Search for the cell housing the specified text and yield its (X, Y) center coordinate. 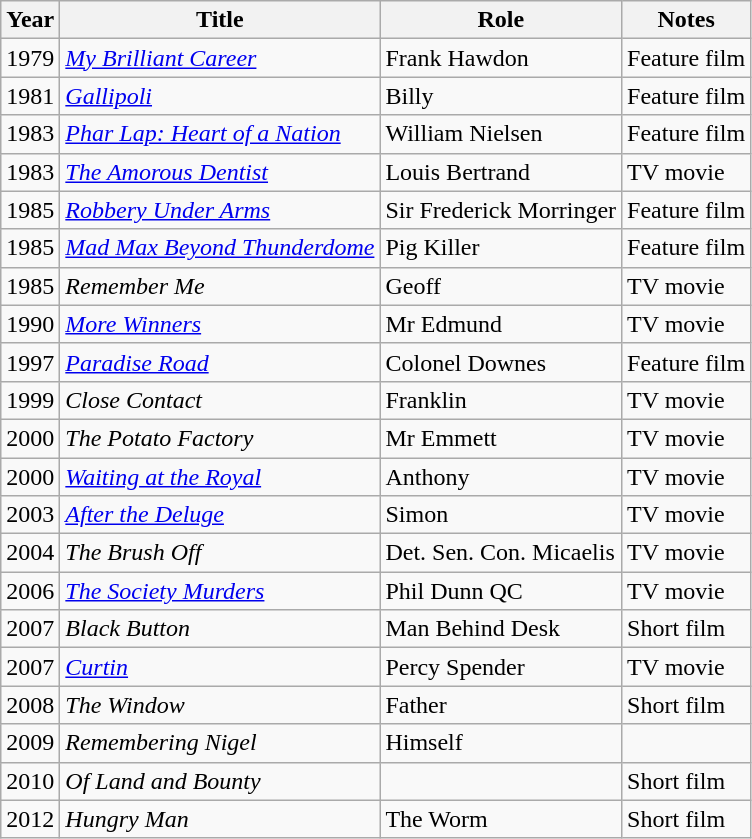
2004 (30, 553)
2006 (30, 591)
Role (501, 20)
Sir Frederick Morringer (501, 210)
Of Land and Bounty (220, 781)
1981 (30, 96)
My Brilliant Career (220, 58)
Waiting at the Royal (220, 477)
Phar Lap: Heart of a Nation (220, 134)
Pig Killer (501, 248)
Simon (501, 515)
Anthony (501, 477)
Louis Bertrand (501, 172)
Mr Emmett (501, 438)
Title (220, 20)
The Amorous Dentist (220, 172)
Hungry Man (220, 819)
Frank Hawdon (501, 58)
Det. Sen. Con. Micaelis (501, 553)
Remembering Nigel (220, 743)
2003 (30, 515)
The Worm (501, 819)
The Window (220, 705)
The Potato Factory (220, 438)
Year (30, 20)
1979 (30, 58)
Gallipoli (220, 96)
Remember Me (220, 286)
The Brush Off (220, 553)
Paradise Road (220, 362)
Franklin (501, 400)
Man Behind Desk (501, 629)
Colonel Downes (501, 362)
Mr Edmund (501, 324)
More Winners (220, 324)
1999 (30, 400)
William Nielsen (501, 134)
Curtin (220, 667)
2010 (30, 781)
Notes (686, 20)
Billy (501, 96)
Father (501, 705)
Robbery Under Arms (220, 210)
Geoff (501, 286)
After the Deluge (220, 515)
Percy Spender (501, 667)
Mad Max Beyond Thunderdome (220, 248)
1990 (30, 324)
The Society Murders (220, 591)
Himself (501, 743)
2009 (30, 743)
Phil Dunn QC (501, 591)
Close Contact (220, 400)
2012 (30, 819)
Black Button (220, 629)
1997 (30, 362)
2008 (30, 705)
